Determine the [X, Y] coordinate at the center of the cell enclosing the given text.  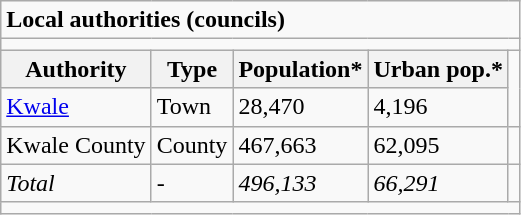
Population* [300, 69]
Kwale [76, 107]
- [192, 183]
County [192, 145]
Type [192, 69]
Kwale County [76, 145]
Town [192, 107]
66,291 [438, 183]
Local authorities (councils) [260, 20]
467,663 [300, 145]
496,133 [300, 183]
62,095 [438, 145]
Total [76, 183]
Authority [76, 69]
4,196 [438, 107]
28,470 [300, 107]
Urban pop.* [438, 69]
